Capture the cell that displays the provided text and extract its [x, y] central coordinate. 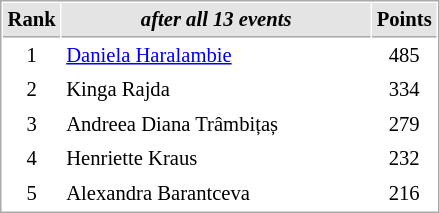
Andreea Diana Trâmbițaș [216, 124]
Kinga Rajda [216, 90]
279 [404, 124]
after all 13 events [216, 20]
3 [32, 124]
5 [32, 194]
Daniela Haralambie [216, 56]
Henriette Kraus [216, 158]
334 [404, 90]
1 [32, 56]
Alexandra Barantceva [216, 194]
Points [404, 20]
2 [32, 90]
232 [404, 158]
485 [404, 56]
4 [32, 158]
Rank [32, 20]
216 [404, 194]
